Locate the cell with the specified text and output its [x, y] center coordinate. 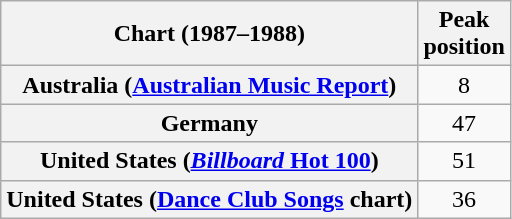
Australia (Australian Music Report) [210, 85]
36 [464, 199]
51 [464, 161]
47 [464, 123]
Peakposition [464, 34]
8 [464, 85]
Chart (1987–1988) [210, 34]
United States (Dance Club Songs chart) [210, 199]
United States (Billboard Hot 100) [210, 161]
Germany [210, 123]
